Provide the [x, y] coordinate of the cell's center where the given text is located.  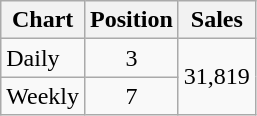
Chart [43, 20]
3 [132, 58]
Daily [43, 58]
Weekly [43, 96]
31,819 [216, 77]
Position [132, 20]
Sales [216, 20]
7 [132, 96]
